Pinpoint the cell where the given text exists, returning its [X, Y] midpoint coordinate. 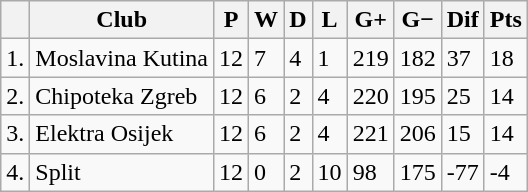
1 [330, 58]
219 [370, 58]
Split [122, 172]
18 [506, 58]
1. [16, 58]
-4 [506, 172]
175 [418, 172]
3. [16, 134]
G+ [370, 20]
182 [418, 58]
Pts [506, 20]
D [298, 20]
G− [418, 20]
Moslavina Kutina [122, 58]
W [266, 20]
7 [266, 58]
195 [418, 96]
220 [370, 96]
P [232, 20]
15 [462, 134]
L [330, 20]
0 [266, 172]
25 [462, 96]
4. [16, 172]
Dif [462, 20]
98 [370, 172]
206 [418, 134]
Club [122, 20]
10 [330, 172]
2. [16, 96]
-77 [462, 172]
221 [370, 134]
Elektra Osijek [122, 134]
37 [462, 58]
Chipoteka Zgreb [122, 96]
